Return the (X, Y) coordinate for the center point of the cell that contains the specified text.  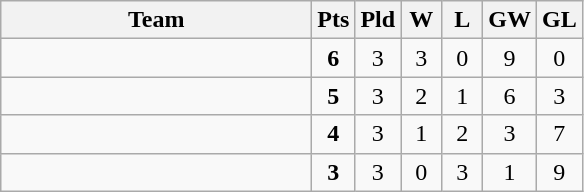
4 (334, 134)
Pld (378, 20)
5 (334, 96)
GW (510, 20)
7 (559, 134)
W (422, 20)
Team (156, 20)
Pts (334, 20)
L (462, 20)
GL (559, 20)
